Return (x, y) of the center of cell containing provided text 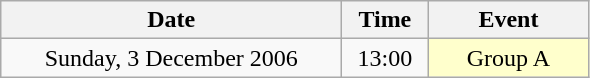
13:00 (385, 58)
Date (172, 20)
Time (385, 20)
Sunday, 3 December 2006 (172, 58)
Group A (508, 58)
Event (508, 20)
